Determine the [x, y] coordinate at the center of the cell enclosing the given text.  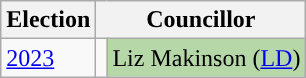
Liz Makinson (LD) [206, 58]
Election [48, 20]
Councillor [201, 20]
2023 [48, 58]
